Provide the (x, y) coordinate of the cell's center where the given text is located.  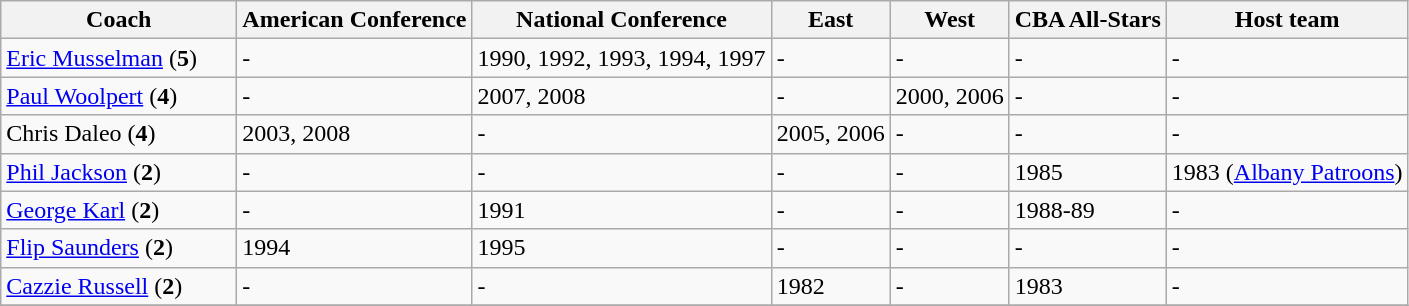
East (830, 20)
2003, 2008 (354, 134)
CBA All-Stars (1088, 20)
1990, 1992, 1993, 1994, 1997 (622, 58)
George Karl (2) (119, 210)
Phil Jackson (2) (119, 172)
Chris Daleo (4) (119, 134)
1995 (622, 248)
1991 (622, 210)
2005, 2006 (830, 134)
Host team (1287, 20)
1983 (1088, 286)
Eric Musselman (5) (119, 58)
West (950, 20)
1994 (354, 248)
2007, 2008 (622, 96)
American Conference (354, 20)
2000, 2006 (950, 96)
1983 (Albany Patroons) (1287, 172)
Flip Saunders (2) (119, 248)
Coach (119, 20)
1985 (1088, 172)
Cazzie Russell (2) (119, 286)
Paul Woolpert (4) (119, 96)
National Conference (622, 20)
1988-89 (1088, 210)
1982 (830, 286)
